Pinpoint the cell where the given text exists, returning its [X, Y] midpoint coordinate. 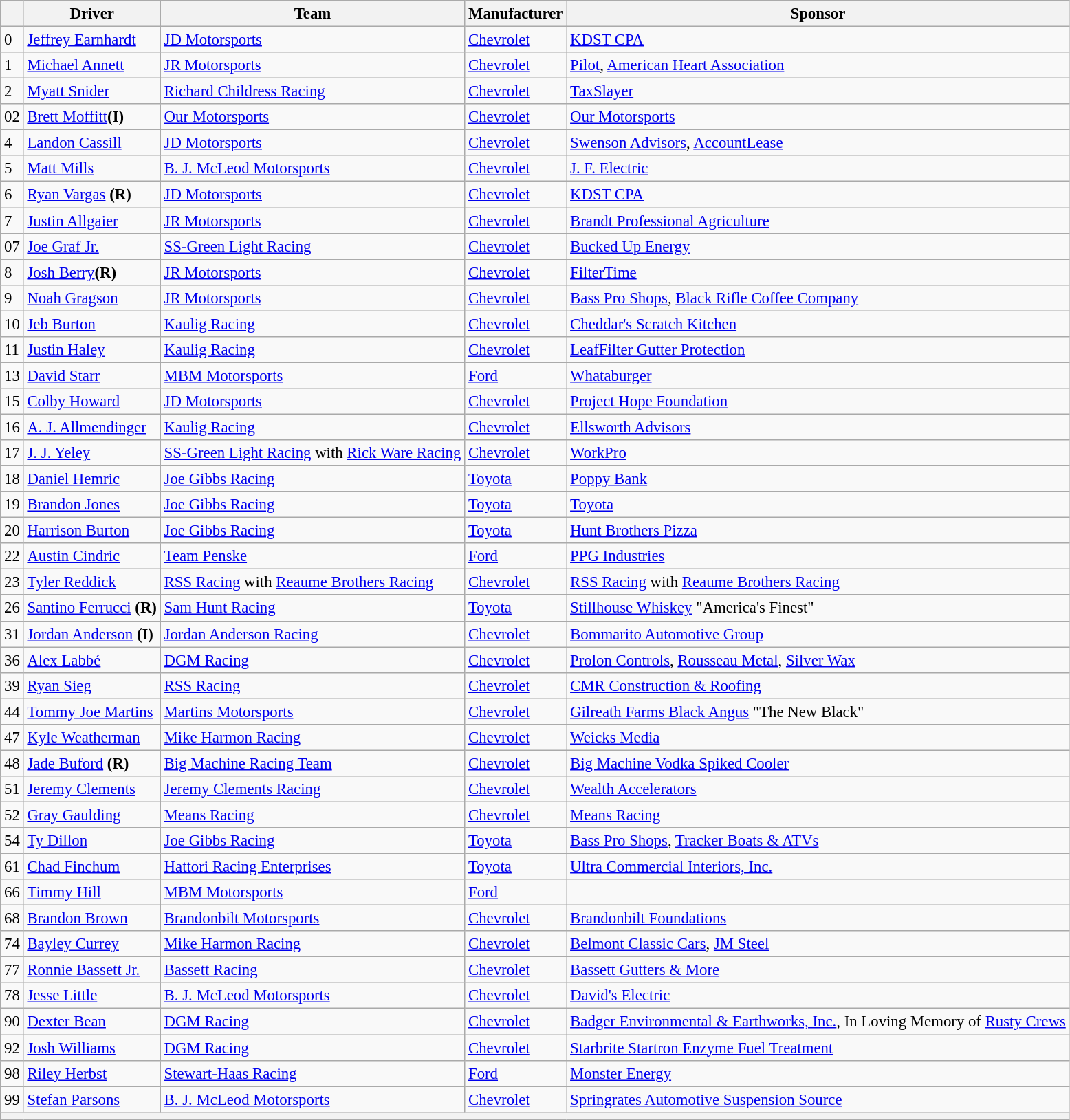
Stefan Parsons [92, 1099]
Bass Pro Shops, Black Rifle Coffee Company [818, 298]
9 [12, 298]
Kyle Weatherman [92, 738]
74 [12, 944]
54 [12, 841]
Brandonbilt Foundations [818, 919]
Austin Cindric [92, 556]
TaxSlayer [818, 91]
Michael Annett [92, 65]
66 [12, 892]
Ryan Sieg [92, 685]
Bassett Gutters & More [818, 970]
Big Machine Racing Team [312, 763]
Bommarito Automotive Group [818, 634]
1 [12, 65]
Brandonbilt Motorsports [312, 919]
16 [12, 427]
Poppy Bank [818, 479]
CMR Construction & Roofing [818, 685]
19 [12, 505]
Colby Howard [92, 402]
Justin Allgaier [92, 221]
26 [12, 608]
4 [12, 143]
Prolon Controls, Rousseau Metal, Silver Wax [818, 660]
Jeb Burton [92, 324]
39 [12, 685]
2 [12, 91]
RSS Racing [312, 685]
Josh Berry(R) [92, 272]
WorkPro [818, 453]
Pilot, American Heart Association [818, 65]
98 [12, 1073]
61 [12, 867]
Jesse Little [92, 996]
Bucked Up Energy [818, 246]
SS-Green Light Racing with Rick Ware Racing [312, 453]
90 [12, 1022]
Richard Childress Racing [312, 91]
Timmy Hill [92, 892]
PPG Industries [818, 556]
Big Machine Vodka Spiked Cooler [818, 763]
13 [12, 375]
78 [12, 996]
Wealth Accelerators [818, 789]
23 [12, 582]
Project Hope Foundation [818, 402]
15 [12, 402]
SS-Green Light Racing [312, 246]
Driver [92, 14]
Josh Williams [92, 1048]
Riley Herbst [92, 1073]
FilterTime [818, 272]
10 [12, 324]
Jeremy Clements [92, 789]
02 [12, 117]
Belmont Classic Cars, JM Steel [818, 944]
Ryan Vargas (R) [92, 195]
Martins Motorsports [312, 712]
Brett Moffitt(I) [92, 117]
David's Electric [818, 996]
Tyler Reddick [92, 582]
Jade Buford (R) [92, 763]
Starbrite Startron Enzyme Fuel Treatment [818, 1048]
Dexter Bean [92, 1022]
Jordan Anderson Racing [312, 634]
Jordan Anderson (I) [92, 634]
7 [12, 221]
Jeffrey Earnhardt [92, 40]
31 [12, 634]
18 [12, 479]
Stillhouse Whiskey "America's Finest" [818, 608]
6 [12, 195]
22 [12, 556]
Bassett Racing [312, 970]
Badger Environmental & Earthworks, Inc., In Loving Memory of Rusty Crews [818, 1022]
Myatt Snider [92, 91]
Team Penske [312, 556]
8 [12, 272]
Alex Labbé [92, 660]
Manufacturer [516, 14]
99 [12, 1099]
Sponsor [818, 14]
Swenson Advisors, AccountLease [818, 143]
Gray Gaulding [92, 815]
Harrison Burton [92, 531]
Hunt Brothers Pizza [818, 531]
Springrates Automotive Suspension Source [818, 1099]
47 [12, 738]
Santino Ferrucci (R) [92, 608]
44 [12, 712]
Whataburger [818, 375]
Gilreath Farms Black Angus "The New Black" [818, 712]
A. J. Allmendinger [92, 427]
92 [12, 1048]
Stewart-Haas Racing [312, 1073]
Bass Pro Shops, Tracker Boats & ATVs [818, 841]
52 [12, 815]
Jeremy Clements Racing [312, 789]
Brandon Jones [92, 505]
48 [12, 763]
Cheddar's Scratch Kitchen [818, 324]
Ellsworth Advisors [818, 427]
Ultra Commercial Interiors, Inc. [818, 867]
Noah Gragson [92, 298]
77 [12, 970]
Monster Energy [818, 1073]
51 [12, 789]
Brandt Professional Agriculture [818, 221]
Ronnie Bassett Jr. [92, 970]
68 [12, 919]
07 [12, 246]
Joe Graf Jr. [92, 246]
J. J. Yeley [92, 453]
Daniel Hemric [92, 479]
Bayley Currey [92, 944]
5 [12, 168]
Landon Cassill [92, 143]
0 [12, 40]
LeafFilter Gutter Protection [818, 350]
Sam Hunt Racing [312, 608]
Ty Dillon [92, 841]
Hattori Racing Enterprises [312, 867]
36 [12, 660]
J. F. Electric [818, 168]
Matt Mills [92, 168]
Chad Finchum [92, 867]
11 [12, 350]
Tommy Joe Martins [92, 712]
17 [12, 453]
Weicks Media [818, 738]
20 [12, 531]
David Starr [92, 375]
Brandon Brown [92, 919]
Justin Haley [92, 350]
Team [312, 14]
